Identify which cell holds the provided text, then report its (x, y) central coordinate. 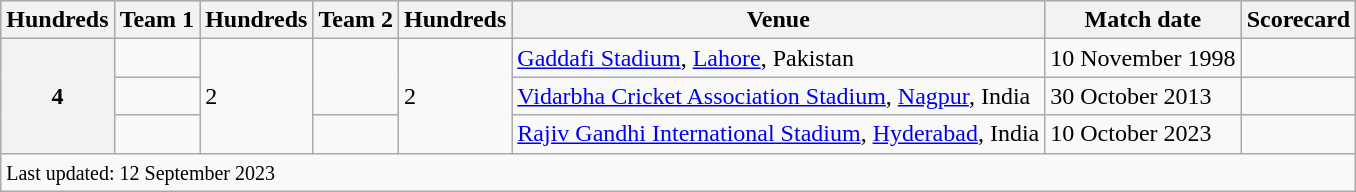
Rajiv Gandhi International Stadium, Hyderabad, India (778, 134)
Match date (1143, 20)
Team 1 (157, 20)
Gaddafi Stadium, Lahore, Pakistan (778, 58)
Scorecard (1298, 20)
Vidarbha Cricket Association Stadium, Nagpur, India (778, 96)
10 November 1998 (1143, 58)
Venue (778, 20)
4 (58, 96)
Team 2 (356, 20)
30 October 2013 (1143, 96)
Last updated: 12 September 2023 (678, 172)
10 October 2023 (1143, 134)
